Pinpoint the cell where the given text exists, returning its (X, Y) midpoint coordinate. 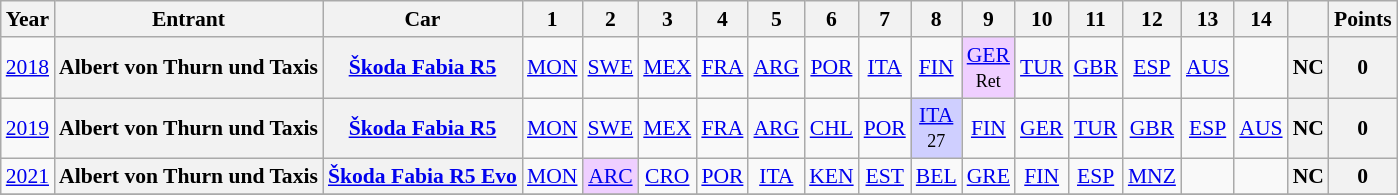
6 (831, 19)
5 (776, 19)
ITA27 (936, 128)
CHL (831, 128)
2 (611, 19)
4 (722, 19)
1 (552, 19)
14 (1260, 19)
KEN (831, 177)
EST (885, 177)
BEL (936, 177)
Entrant (188, 19)
2018 (28, 68)
Škoda Fabia R5 Evo (422, 177)
Points (1363, 19)
10 (1042, 19)
GRE (988, 177)
GERRet (988, 68)
13 (1208, 19)
Year (28, 19)
12 (1152, 19)
3 (667, 19)
GER (1042, 128)
CRO (667, 177)
7 (885, 19)
2021 (28, 177)
Car (422, 19)
11 (1096, 19)
8 (936, 19)
9 (988, 19)
2019 (28, 128)
MNZ (1152, 177)
ARC (611, 177)
